Determine the [X, Y] coordinate at the center of the cell enclosing the given text.  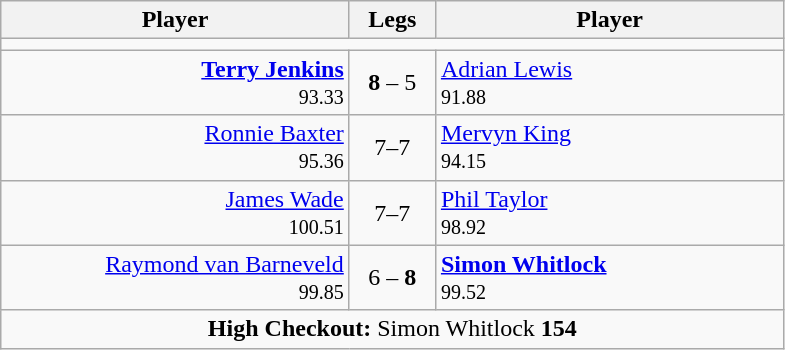
James Wade 100.51 [176, 212]
6 – 8 [392, 278]
Mervyn King94.15 [610, 148]
8 – 5 [392, 82]
Phil Taylor 98.92 [610, 212]
Adrian Lewis 91.88 [610, 82]
High Checkout: Simon Whitlock 154 [392, 329]
Raymond van Barneveld 99.85 [176, 278]
Legs [392, 20]
Simon Whitlock 99.52 [610, 278]
Ronnie Baxter 95.36 [176, 148]
Terry Jenkins 93.33 [176, 82]
